Identify which cell holds the provided text, then report its (X, Y) central coordinate. 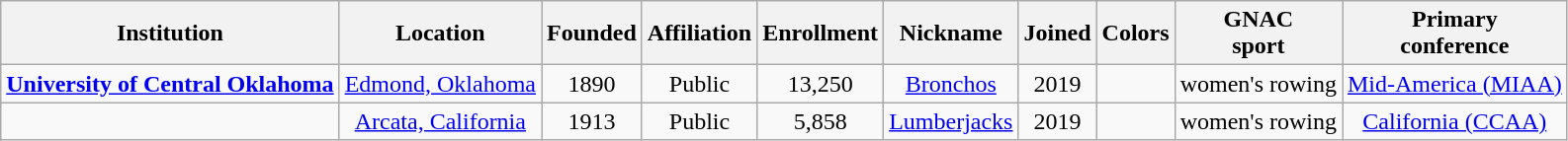
Enrollment (821, 34)
Edmond, Oklahoma (440, 84)
Mid-America (MIAA) (1455, 84)
Joined (1058, 34)
Lumberjacks (951, 121)
Location (440, 34)
Affiliation (699, 34)
GNACsport (1258, 34)
California (CCAA) (1455, 121)
Arcata, California (440, 121)
Founded (592, 34)
1913 (592, 121)
13,250 (821, 84)
Institution (170, 34)
Nickname (951, 34)
Colors (1135, 34)
University of Central Oklahoma (170, 84)
1890 (592, 84)
Bronchos (951, 84)
Primaryconference (1455, 34)
5,858 (821, 121)
